Search for the cell housing the specified text and yield its (x, y) center coordinate. 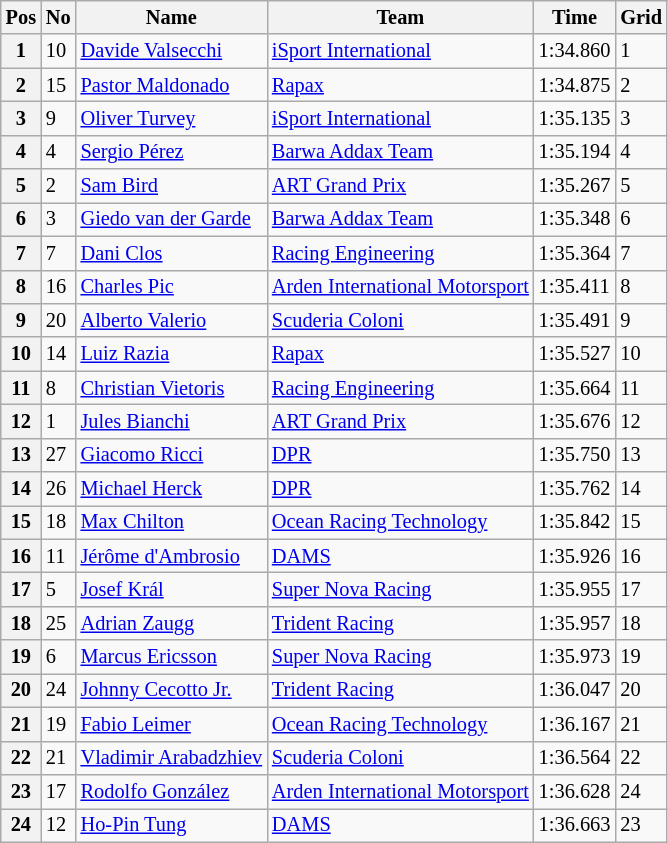
1:35.364 (575, 253)
1:35.348 (575, 219)
1:35.957 (575, 623)
Pastor Maldonado (172, 85)
1:36.564 (575, 758)
Jules Bianchi (172, 421)
Jérôme d'Ambrosio (172, 556)
Johnny Cecotto Jr. (172, 690)
Name (172, 17)
Max Chilton (172, 522)
Oliver Turvey (172, 118)
Time (575, 17)
1:35.664 (575, 388)
No (58, 17)
Pos (21, 17)
Team (400, 17)
1:35.267 (575, 186)
Michael Herck (172, 489)
1:34.875 (575, 85)
Ho-Pin Tung (172, 825)
1:35.135 (575, 118)
Christian Vietoris (172, 388)
1:35.973 (575, 657)
1:36.047 (575, 690)
1:36.663 (575, 825)
1:35.194 (575, 152)
1:35.527 (575, 354)
1:36.628 (575, 791)
Rodolfo González (172, 791)
Adrian Zaugg (172, 623)
Sam Bird (172, 186)
Giacomo Ricci (172, 455)
1:36.167 (575, 724)
1:35.491 (575, 320)
1:35.676 (575, 421)
25 (58, 623)
Vladimir Arabadzhiev (172, 758)
Davide Valsecchi (172, 51)
1:35.411 (575, 287)
Fabio Leimer (172, 724)
1:35.926 (575, 556)
Giedo van der Garde (172, 219)
1:34.860 (575, 51)
1:35.842 (575, 522)
Alberto Valerio (172, 320)
27 (58, 455)
Grid (641, 17)
Sergio Pérez (172, 152)
Luiz Razia (172, 354)
26 (58, 489)
1:35.750 (575, 455)
Marcus Ericsson (172, 657)
1:35.955 (575, 589)
Charles Pic (172, 287)
Josef Král (172, 589)
Dani Clos (172, 253)
1:35.762 (575, 489)
